Scan for the cell matching the given text and deliver its [x, y] coordinate at center. 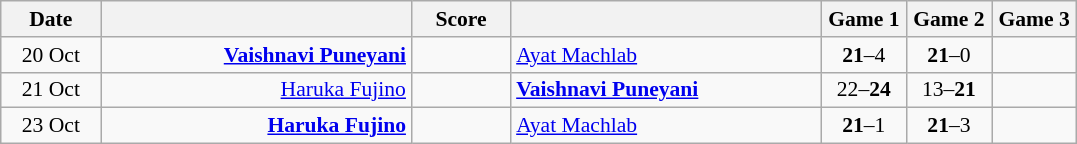
21–3 [948, 126]
21 Oct [51, 90]
21–4 [864, 55]
23 Oct [51, 126]
20 Oct [51, 55]
Game 2 [948, 19]
21–0 [948, 55]
21–1 [864, 126]
Score [461, 19]
13–21 [948, 90]
Date [51, 19]
Game 1 [864, 19]
22–24 [864, 90]
Game 3 [1034, 19]
